Output the [X, Y] coordinate of the center of the cell containing the given text.  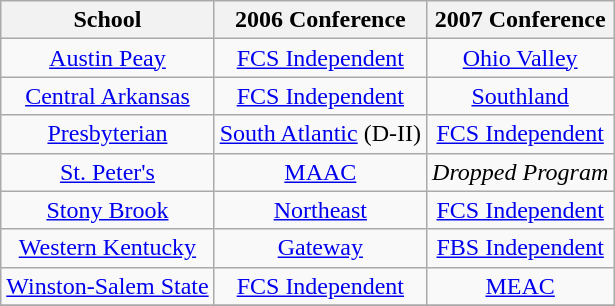
Southland [520, 96]
FBS Independent [520, 248]
South Atlantic (D-II) [320, 134]
Western Kentucky [108, 248]
Northeast [320, 210]
Winston-Salem State [108, 286]
2007 Conference [520, 20]
MEAC [520, 286]
St. Peter's [108, 172]
MAAC [320, 172]
Gateway [320, 248]
Central Arkansas [108, 96]
School [108, 20]
Stony Brook [108, 210]
Presbyterian [108, 134]
Ohio Valley [520, 58]
Austin Peay [108, 58]
Dropped Program [520, 172]
2006 Conference [320, 20]
